Locate the cell with the specified text and output its (X, Y) center coordinate. 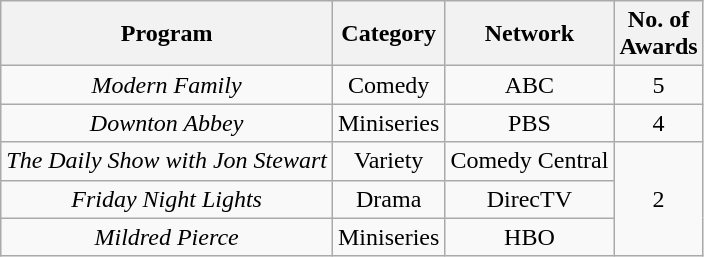
Modern Family (167, 85)
Downton Abbey (167, 123)
Program (167, 34)
Category (388, 34)
PBS (530, 123)
5 (658, 85)
Network (530, 34)
ABC (530, 85)
Friday Night Lights (167, 199)
HBO (530, 237)
2 (658, 199)
Drama (388, 199)
Mildred Pierce (167, 237)
No. ofAwards (658, 34)
4 (658, 123)
Comedy Central (530, 161)
The Daily Show with Jon Stewart (167, 161)
Comedy (388, 85)
DirecTV (530, 199)
Variety (388, 161)
